Identify which cell holds the provided text, then report its (X, Y) central coordinate. 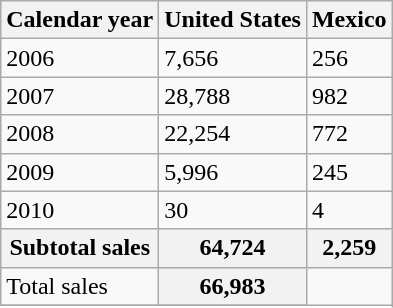
28,788 (233, 96)
Subtotal sales (80, 248)
22,254 (233, 134)
2,259 (349, 248)
2009 (80, 172)
7,656 (233, 58)
United States (233, 20)
2007 (80, 96)
64,724 (233, 248)
30 (233, 210)
2010 (80, 210)
2008 (80, 134)
982 (349, 96)
Total sales (80, 286)
Calendar year (80, 20)
256 (349, 58)
772 (349, 134)
5,996 (233, 172)
Mexico (349, 20)
245 (349, 172)
66,983 (233, 286)
4 (349, 210)
2006 (80, 58)
